Pinpoint the cell where the given text exists, returning its (x, y) midpoint coordinate. 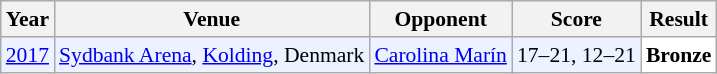
2017 (28, 55)
Bronze (679, 55)
Venue (212, 19)
Carolina Marín (440, 55)
Sydbank Arena, Kolding, Denmark (212, 55)
Year (28, 19)
Score (576, 19)
Result (679, 19)
Opponent (440, 19)
17–21, 12–21 (576, 55)
